Identify which cell holds the provided text, then report its [x, y] central coordinate. 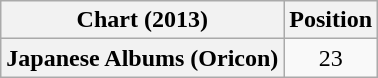
Position [331, 20]
Chart (2013) [142, 20]
Japanese Albums (Oricon) [142, 58]
23 [331, 58]
